Extract the (x, y) coordinate from the center of the cell holding the provided text.  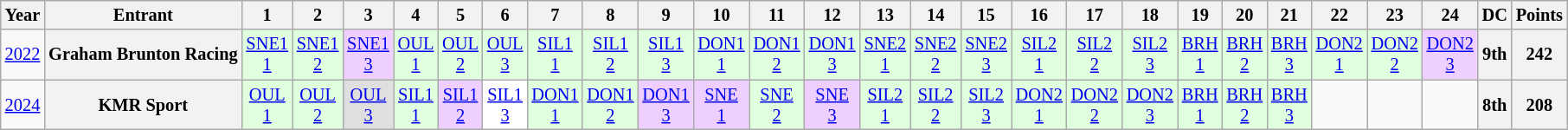
21 (1289, 15)
18 (1150, 15)
2 (318, 15)
SNE13 (368, 55)
6 (505, 15)
11 (777, 15)
208 (1539, 105)
Graham Brunton Racing (143, 55)
SNE11 (267, 55)
17 (1095, 15)
1 (267, 15)
23 (1395, 15)
5 (460, 15)
KMR Sport (143, 105)
DC (1495, 15)
15 (986, 15)
10 (722, 15)
Entrant (143, 15)
3 (368, 15)
12 (832, 15)
242 (1539, 55)
2024 (22, 105)
8th (1495, 105)
Year (22, 15)
SNE22 (935, 55)
SNE2 (777, 105)
13 (885, 15)
SNE21 (885, 55)
SNE1 (722, 105)
8 (610, 15)
24 (1450, 15)
SNE3 (832, 105)
4 (416, 15)
16 (1039, 15)
22 (1340, 15)
9 (665, 15)
9th (1495, 55)
7 (555, 15)
19 (1200, 15)
20 (1244, 15)
14 (935, 15)
Points (1539, 15)
SNE23 (986, 55)
SNE12 (318, 55)
2022 (22, 55)
